Scan for the cell matching the given text and deliver its (X, Y) coordinate at center. 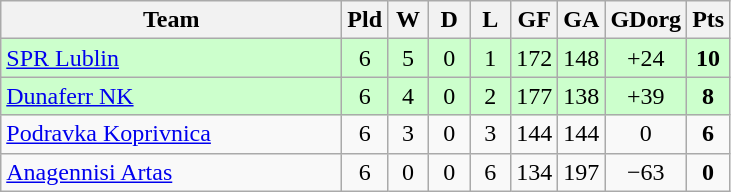
D (450, 20)
+39 (646, 96)
SPR Lublin (172, 58)
4 (408, 96)
GA (582, 20)
Podravka Koprivnica (172, 134)
GF (534, 20)
10 (708, 58)
−63 (646, 172)
197 (582, 172)
Dunaferr NK (172, 96)
138 (582, 96)
2 (490, 96)
W (408, 20)
148 (582, 58)
Anagennisi Artas (172, 172)
1 (490, 58)
Pld (365, 20)
Pts (708, 20)
134 (534, 172)
GDorg (646, 20)
5 (408, 58)
177 (534, 96)
L (490, 20)
+24 (646, 58)
8 (708, 96)
172 (534, 58)
Team (172, 20)
